Capture the cell that displays the provided text and extract its (X, Y) central coordinate. 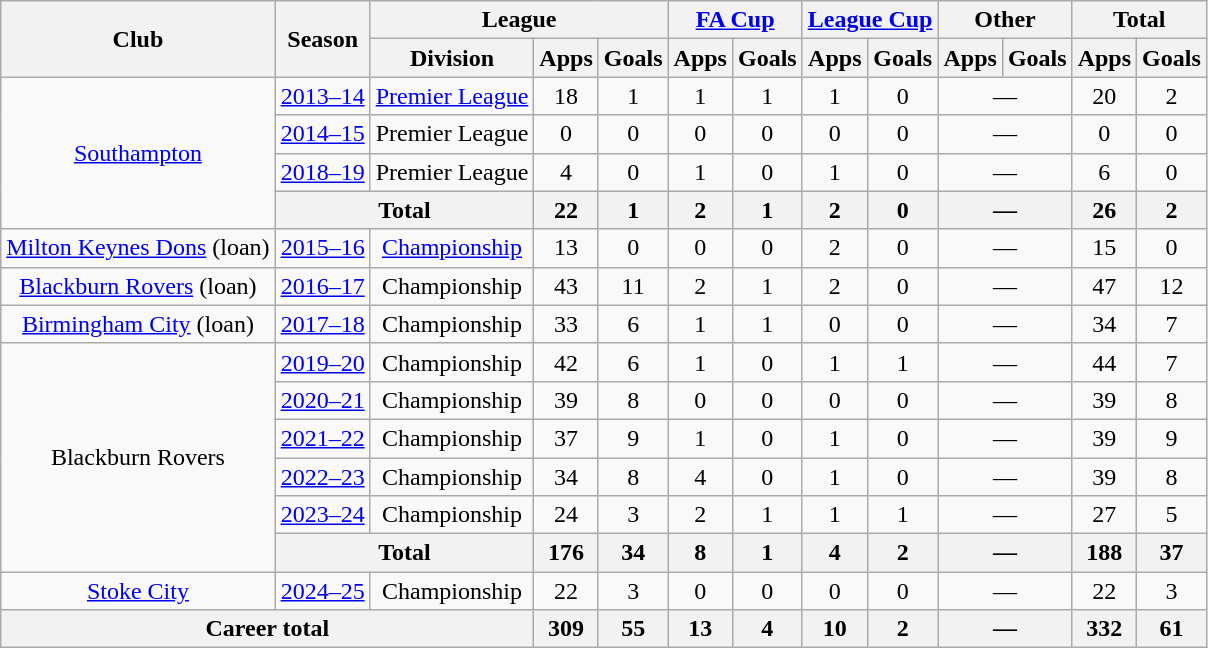
188 (1104, 553)
Milton Keynes Dons (loan) (138, 248)
2016–17 (322, 286)
2024–25 (322, 591)
League Cup (870, 20)
20 (1104, 96)
55 (633, 629)
Club (138, 39)
Other (1005, 20)
33 (566, 324)
2022–23 (322, 477)
Blackburn Rovers (loan) (138, 286)
2018–19 (322, 172)
43 (566, 286)
15 (1104, 248)
11 (633, 286)
61 (1172, 629)
18 (566, 96)
2015–16 (322, 248)
42 (566, 362)
27 (1104, 515)
Career total (268, 629)
Stoke City (138, 591)
26 (1104, 210)
10 (834, 629)
2013–14 (322, 96)
Birmingham City (loan) (138, 324)
2023–24 (322, 515)
2019–20 (322, 362)
332 (1104, 629)
Southampton (138, 153)
2014–15 (322, 134)
2021–22 (322, 438)
Season (322, 39)
2020–21 (322, 400)
309 (566, 629)
FA Cup (735, 20)
League (519, 20)
2017–18 (322, 324)
44 (1104, 362)
47 (1104, 286)
Division (452, 58)
176 (566, 553)
Blackburn Rovers (138, 457)
12 (1172, 286)
5 (1172, 515)
24 (566, 515)
